Determine the (X, Y) coordinate at the center of the cell enclosing the given text.  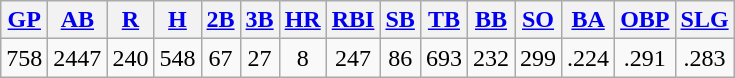
2447 (78, 58)
758 (24, 58)
3B (260, 20)
67 (220, 58)
TB (444, 20)
SB (400, 20)
RBI (353, 20)
HR (302, 20)
247 (353, 58)
548 (178, 58)
OBP (645, 20)
299 (538, 58)
GP (24, 20)
86 (400, 58)
.283 (704, 58)
232 (490, 58)
AB (78, 20)
H (178, 20)
27 (260, 58)
SO (538, 20)
.224 (588, 58)
R (130, 20)
693 (444, 58)
8 (302, 58)
BB (490, 20)
SLG (704, 20)
.291 (645, 58)
240 (130, 58)
2B (220, 20)
BA (588, 20)
